Pinpoint the cell where the given text exists, returning its [x, y] midpoint coordinate. 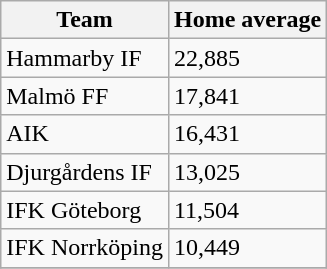
Team [85, 20]
IFK Norrköping [85, 248]
Hammarby IF [85, 58]
Djurgårdens IF [85, 172]
10,449 [247, 248]
22,885 [247, 58]
13,025 [247, 172]
Malmö FF [85, 96]
IFK Göteborg [85, 210]
17,841 [247, 96]
11,504 [247, 210]
AIK [85, 134]
Home average [247, 20]
16,431 [247, 134]
